Locate the cell with the specified text and output its (x, y) center coordinate. 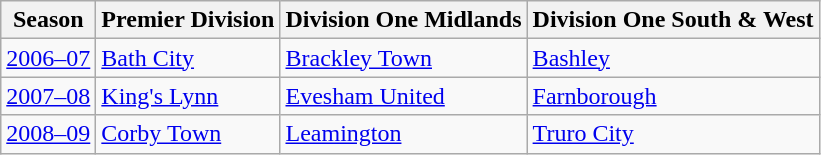
King's Lynn (188, 96)
2007–08 (48, 96)
Division One South & West (673, 20)
Truro City (673, 134)
Leamington (404, 134)
Bashley (673, 58)
Evesham United (404, 96)
Division One Midlands (404, 20)
Corby Town (188, 134)
2008–09 (48, 134)
2006–07 (48, 58)
Brackley Town (404, 58)
Premier Division (188, 20)
Farnborough (673, 96)
Bath City (188, 58)
Season (48, 20)
